For the text-containing cell, return its midpoint in [X, Y] coordinate format. 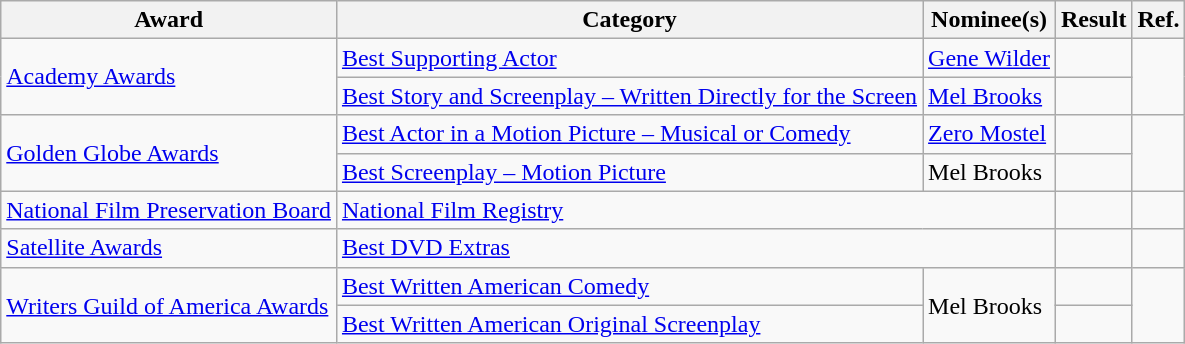
Best Actor in a Motion Picture – Musical or Comedy [629, 134]
Best Screenplay – Motion Picture [629, 172]
Nominee(s) [990, 20]
National Film Registry [696, 210]
Academy Awards [169, 77]
Category [629, 20]
National Film Preservation Board [169, 210]
Satellite Awards [169, 248]
Best Story and Screenplay – Written Directly for the Screen [629, 96]
Ref. [1158, 20]
Zero Mostel [990, 134]
Gene Wilder [990, 58]
Award [169, 20]
Best Written American Comedy [629, 286]
Golden Globe Awards [169, 153]
Writers Guild of America Awards [169, 305]
Best Supporting Actor [629, 58]
Best DVD Extras [696, 248]
Result [1094, 20]
Best Written American Original Screenplay [629, 324]
